For the text-containing cell, return its midpoint in (x, y) coordinate format. 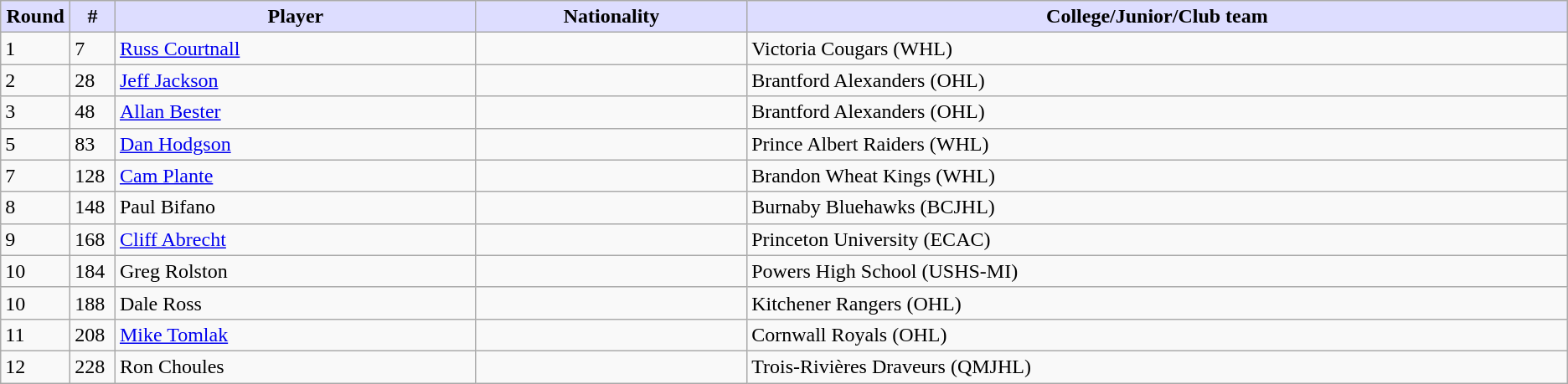
1 (35, 49)
Powers High School (USHS-MI) (1158, 271)
Cliff Abrecht (295, 239)
2 (35, 80)
Russ Courtnall (295, 49)
184 (93, 271)
Burnaby Bluehawks (BCJHL) (1158, 207)
48 (93, 112)
168 (93, 239)
Trois-Rivières Draveurs (QMJHL) (1158, 366)
Paul Bifano (295, 207)
9 (35, 239)
Prince Albert Raiders (WHL) (1158, 144)
Cam Plante (295, 176)
228 (93, 366)
83 (93, 144)
Dale Ross (295, 303)
Greg Rolston (295, 271)
College/Junior/Club team (1158, 17)
Player (295, 17)
128 (93, 176)
148 (93, 207)
Mike Tomlak (295, 335)
Round (35, 17)
11 (35, 335)
28 (93, 80)
Dan Hodgson (295, 144)
5 (35, 144)
Brandon Wheat Kings (WHL) (1158, 176)
8 (35, 207)
Cornwall Royals (OHL) (1158, 335)
Jeff Jackson (295, 80)
188 (93, 303)
208 (93, 335)
Allan Bester (295, 112)
# (93, 17)
Kitchener Rangers (OHL) (1158, 303)
Ron Choules (295, 366)
Victoria Cougars (WHL) (1158, 49)
Princeton University (ECAC) (1158, 239)
Nationality (611, 17)
12 (35, 366)
3 (35, 112)
